For the text-containing cell, return its midpoint in (X, Y) coordinate format. 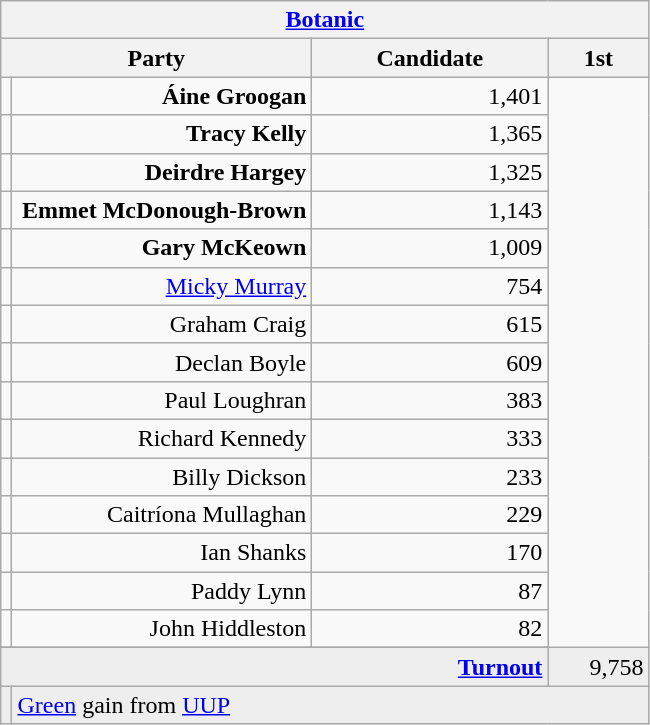
John Hiddleston (162, 629)
Gary McKeown (162, 248)
Emmet McDonough-Brown (162, 210)
Botanic (325, 20)
Billy Dickson (162, 477)
1,143 (430, 210)
615 (430, 324)
87 (430, 591)
383 (430, 400)
Deirdre Hargey (162, 172)
Ian Shanks (162, 553)
1,009 (430, 248)
Áine Groogan (162, 96)
Tracy Kelly (162, 134)
9,758 (598, 667)
609 (430, 362)
Paul Loughran (162, 400)
229 (430, 515)
Paddy Lynn (162, 591)
Caitríona Mullaghan (162, 515)
Graham Craig (162, 324)
170 (430, 553)
754 (430, 286)
1,365 (430, 134)
1,325 (430, 172)
Candidate (430, 58)
Green gain from UUP (330, 705)
1,401 (430, 96)
82 (430, 629)
333 (430, 438)
Party (156, 58)
233 (430, 477)
Declan Boyle (162, 362)
Micky Murray (162, 286)
Richard Kennedy (162, 438)
1st (598, 58)
Turnout (274, 667)
